Determine the (X, Y) coordinate at the center of the cell enclosing the given text.  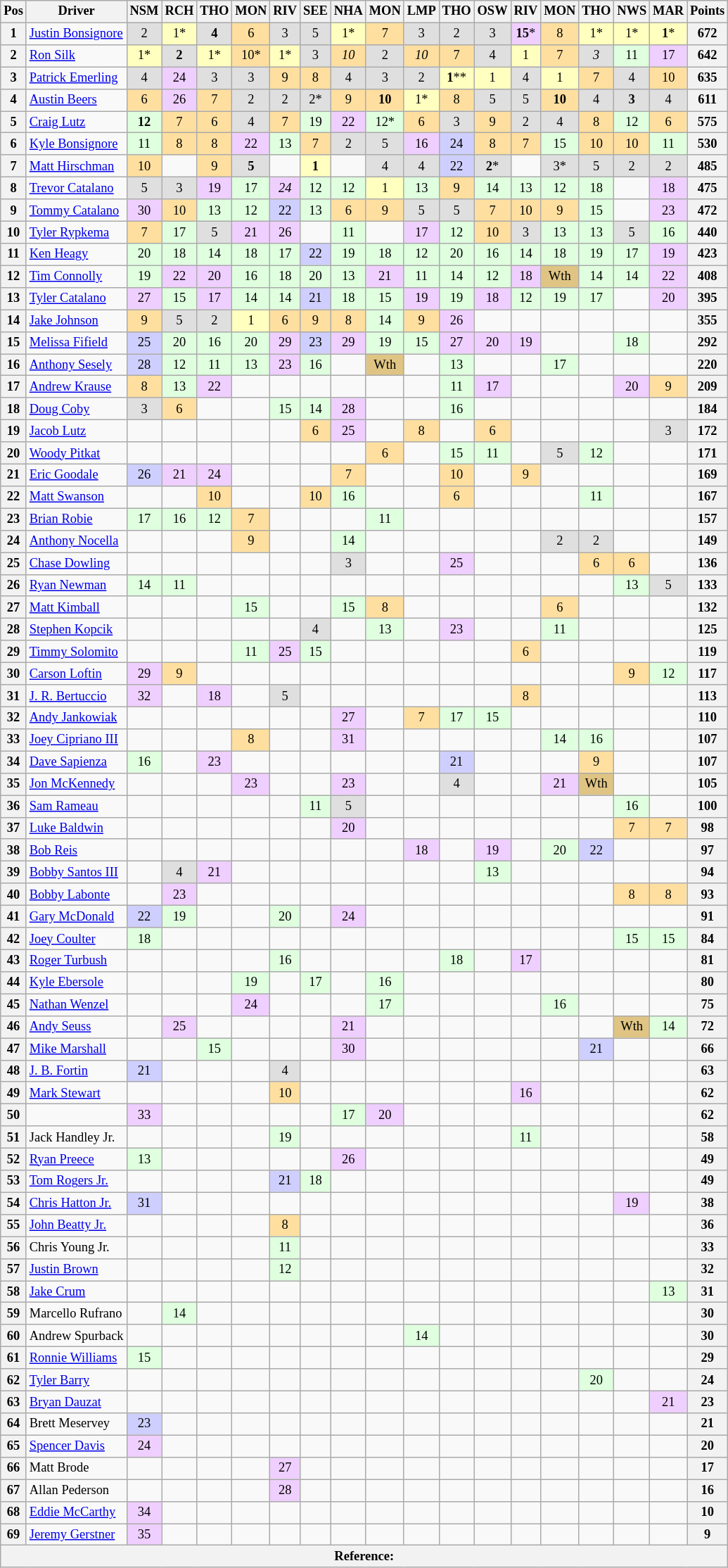
51 (14, 1137)
Anthony Sesely (76, 365)
Joey Cipriano III (76, 740)
NWS (632, 11)
Jacob Lutz (76, 431)
Patrick Emerling (76, 77)
Andy Seuss (76, 1028)
Driver (76, 11)
Tyler Barry (76, 1379)
J. B. Fortin (76, 1071)
149 (708, 542)
NHA (348, 11)
97 (708, 850)
42 (14, 939)
98 (708, 828)
72 (708, 1028)
55 (14, 1226)
1** (456, 77)
Ron Silk (76, 56)
Chase Dowling (76, 563)
Doug Coby (76, 410)
485 (708, 166)
Gary McDonald (76, 916)
220 (708, 365)
Roger Turbush (76, 961)
423 (708, 255)
41 (14, 916)
10* (251, 56)
105 (708, 784)
Spencer Davis (76, 1446)
Trevor Catalano (76, 189)
Justin Bonsignore (76, 34)
157 (708, 519)
Reference: (364, 1557)
Tim Connolly (76, 276)
46 (14, 1028)
37 (14, 828)
Carson Loftin (76, 674)
642 (708, 56)
Eric Goodale (76, 476)
59 (14, 1313)
Ryan Newman (76, 586)
75 (708, 1005)
119 (708, 652)
57 (14, 1270)
672 (708, 34)
Matt Brode (76, 1468)
Bob Reis (76, 850)
84 (708, 939)
Bobby Labonte (76, 894)
Brett Meservey (76, 1424)
12* (385, 122)
52 (14, 1160)
RCH (179, 11)
Bryan Dauzat (76, 1402)
SEE (316, 11)
Jake Crum (76, 1292)
Jack Handley Jr. (76, 1137)
69 (14, 1534)
Tyler Rypkema (76, 232)
611 (708, 100)
110 (708, 718)
Brian Robie (76, 519)
Joey Coulter (76, 939)
440 (708, 232)
Tommy Catalano (76, 210)
J. R. Bertuccio (76, 695)
Luke Baldwin (76, 828)
65 (14, 1446)
171 (708, 453)
Jake Johnson (76, 321)
209 (708, 387)
Allan Pederson (76, 1491)
395 (708, 298)
80 (708, 982)
Marcello Rufrano (76, 1313)
Kyle Ebersole (76, 982)
Chris Hatton Jr. (76, 1203)
Points (708, 11)
117 (708, 674)
Kyle Bonsignore (76, 144)
Sam Rameau (76, 807)
Andrew Spurback (76, 1336)
44 (14, 982)
635 (708, 77)
Nathan Wenzel (76, 1005)
Ryan Preece (76, 1160)
Tom Rogers Jr. (76, 1181)
LMP (421, 11)
56 (14, 1247)
OSW (492, 11)
81 (708, 961)
Chris Young Jr. (76, 1247)
408 (708, 276)
MAR (668, 11)
575 (708, 122)
15* (526, 34)
136 (708, 563)
530 (708, 144)
61 (14, 1358)
John Beatty Jr. (76, 1226)
Andy Jankowiak (76, 718)
43 (14, 961)
60 (14, 1336)
113 (708, 695)
54 (14, 1203)
Jon McKennedy (76, 784)
Dave Sapienza (76, 761)
Eddie McCarthy (76, 1513)
Jeremy Gerstner (76, 1534)
50 (14, 1115)
Austin Beers (76, 100)
184 (708, 410)
Woody Pitkat (76, 453)
Timmy Solomito (76, 652)
Mark Stewart (76, 1094)
Stephen Kopcik (76, 629)
Matt Hirschman (76, 166)
475 (708, 189)
Melissa Fifield (76, 342)
472 (708, 210)
133 (708, 586)
68 (14, 1513)
292 (708, 342)
53 (14, 1181)
48 (14, 1071)
40 (14, 894)
Matt Kimball (76, 608)
Tyler Catalano (76, 298)
67 (14, 1491)
93 (708, 894)
47 (14, 1049)
172 (708, 431)
167 (708, 497)
NSM (144, 11)
355 (708, 321)
Craig Lutz (76, 122)
Ken Heagy (76, 255)
Andrew Krause (76, 387)
100 (708, 807)
94 (708, 873)
169 (708, 476)
45 (14, 1005)
Matt Swanson (76, 497)
39 (14, 873)
125 (708, 629)
Bobby Santos III (76, 873)
91 (708, 916)
64 (14, 1424)
Anthony Nocella (76, 542)
Pos (14, 11)
Ronnie Williams (76, 1358)
Mike Marshall (76, 1049)
Justin Brown (76, 1270)
132 (708, 608)
3* (560, 166)
